Extract the (X, Y) coordinate from the center of the cell holding the provided text.  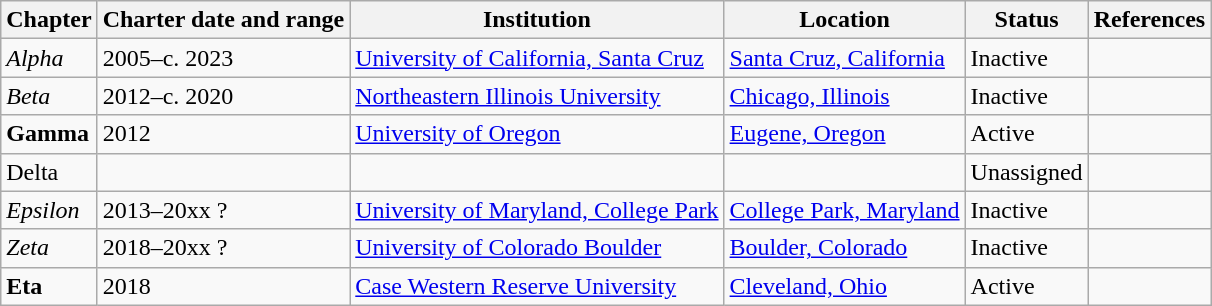
University of Colorado Boulder (537, 248)
2012 (224, 134)
Zeta (49, 248)
2018 (224, 286)
References (1150, 20)
2012–c. 2020 (224, 96)
2018–20xx ? (224, 248)
Chicago, Illinois (844, 96)
Institution (537, 20)
2013–20xx ? (224, 210)
Status (1026, 20)
College Park, Maryland (844, 210)
Location (844, 20)
Charter date and range (224, 20)
Beta (49, 96)
Unassigned (1026, 172)
Cleveland, Ohio (844, 286)
Gamma (49, 134)
University of Oregon (537, 134)
Eugene, Oregon (844, 134)
2005–c. 2023 (224, 58)
Northeastern Illinois University (537, 96)
University of California, Santa Cruz (537, 58)
Alpha (49, 58)
Delta (49, 172)
Epsilon (49, 210)
Chapter (49, 20)
Santa Cruz, California (844, 58)
University of Maryland, College Park (537, 210)
Eta (49, 286)
Boulder, Colorado (844, 248)
Case Western Reserve University (537, 286)
